Find where the given text appears and provide that cell's center as (X, Y) coordinate. 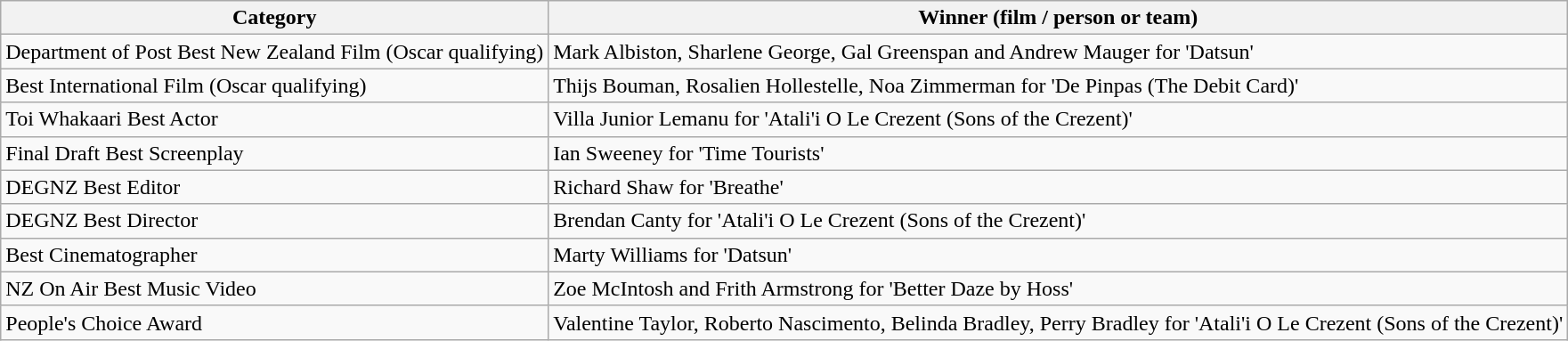
Villa Junior Lemanu for 'Atali'i O Le Crezent (Sons of the Crezent)' (1058, 119)
Thijs Bouman, Rosalien Hollestelle, Noa Zimmerman for 'De Pinpas (The Debit Card)' (1058, 85)
Best Cinematographer (274, 255)
NZ On Air Best Music Video (274, 288)
DEGNZ Best Director (274, 221)
Mark Albiston, Sharlene George, Gal Greenspan and Andrew Mauger for 'Datsun' (1058, 52)
Brendan Canty for 'Atali'i O Le Crezent (Sons of the Crezent)' (1058, 221)
People's Choice Award (274, 322)
Best International Film (Oscar qualifying) (274, 85)
Department of Post Best New Zealand Film (Oscar qualifying) (274, 52)
Category (274, 18)
Marty Williams for 'Datsun' (1058, 255)
Zoe McIntosh and Frith Armstrong for 'Better Daze by Hoss' (1058, 288)
Final Draft Best Screenplay (274, 153)
Valentine Taylor, Roberto Nascimento, Belinda Bradley, Perry Bradley for 'Atali'i O Le Crezent (Sons of the Crezent)' (1058, 322)
DEGNZ Best Editor (274, 187)
Winner (film / person or team) (1058, 18)
Richard Shaw for 'Breathe' (1058, 187)
Ian Sweeney for 'Time Tourists' (1058, 153)
Toi Whakaari Best Actor (274, 119)
